Scan for the cell matching the given text and deliver its [x, y] coordinate at center. 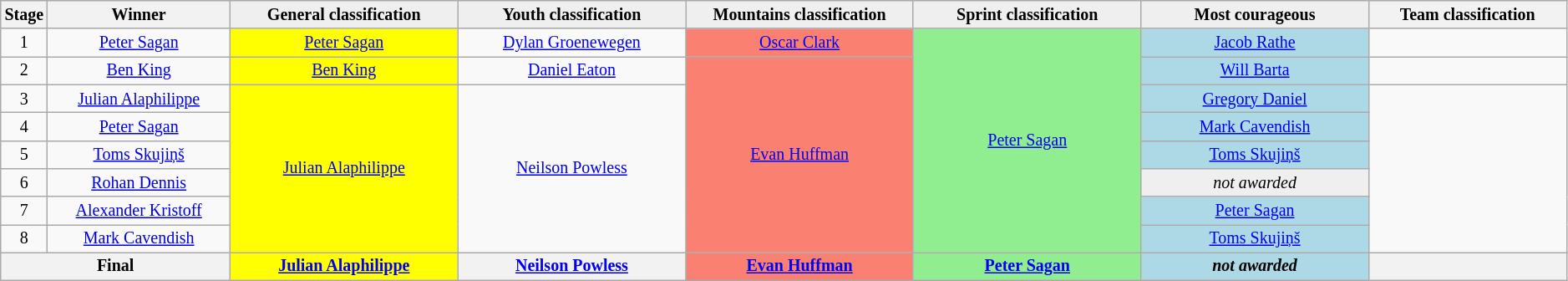
Team classification [1467, 15]
Jacob Rathe [1255, 43]
1 [24, 43]
4 [24, 127]
Gregory Daniel [1255, 99]
General classification [344, 15]
Rohan Dennis [139, 182]
Will Barta [1255, 70]
Oscar Clark [800, 43]
Alexander Kristoff [139, 211]
Dylan Groenewegen [571, 43]
Mountains classification [800, 15]
8 [24, 239]
Youth classification [571, 15]
Sprint classification [1028, 15]
2 [24, 70]
6 [24, 182]
Most courageous [1255, 15]
7 [24, 211]
Final [115, 266]
Stage [24, 15]
Winner [139, 15]
Daniel Eaton [571, 70]
3 [24, 99]
5 [24, 154]
